Return the (x, y) coordinate for the center point of the cell that contains the specified text.  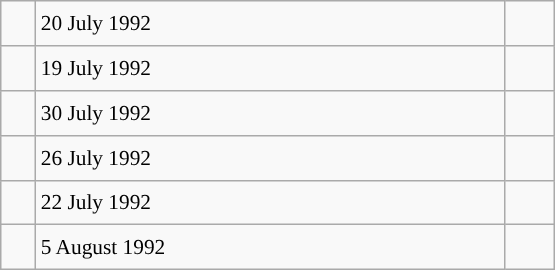
20 July 1992 (270, 24)
26 July 1992 (270, 158)
19 July 1992 (270, 68)
5 August 1992 (270, 248)
22 July 1992 (270, 202)
30 July 1992 (270, 114)
